Return [X, Y] of the center of cell containing provided text 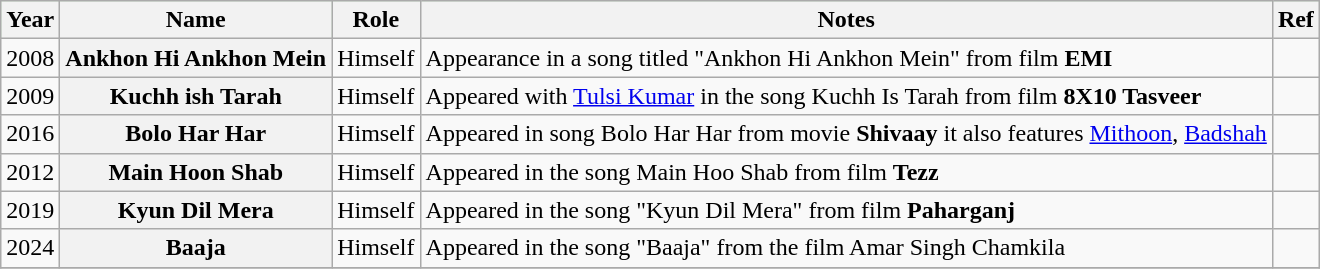
Main Hoon Shab [196, 172]
2019 [30, 210]
Notes [846, 20]
Name [196, 20]
Appeared in the song "Baaja" from the film Amar Singh Chamkila [846, 248]
2024 [30, 248]
2016 [30, 134]
Appeared with Tulsi Kumar in the song Kuchh Is Tarah from film 8X10 Tasveer [846, 96]
Appeared in the song Main Hoo Shab from film Tezz [846, 172]
2008 [30, 58]
Kyun Dil Mera [196, 210]
Kuchh ish Tarah [196, 96]
Role [376, 20]
Bolo Har Har [196, 134]
Baaja [196, 248]
2009 [30, 96]
Appearance in a song titled "Ankhon Hi Ankhon Mein" from film EMI [846, 58]
Ref [1296, 20]
Appeared in song Bolo Har Har from movie Shivaay it also features Mithoon, Badshah [846, 134]
2012 [30, 172]
Appeared in the song "Kyun Dil Mera" from film Paharganj [846, 210]
Ankhon Hi Ankhon Mein [196, 58]
Year [30, 20]
